Capture the cell that displays the provided text and extract its [X, Y] central coordinate. 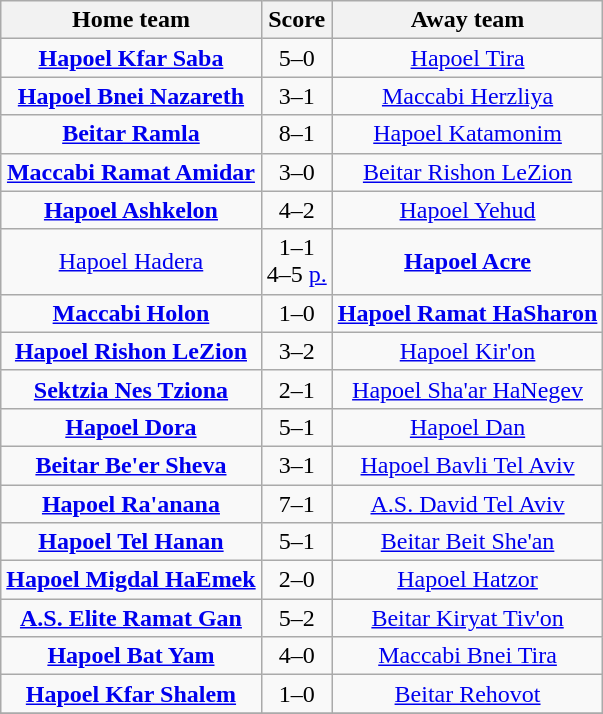
Hapoel Migdal HaEmek [131, 580]
Sektzia Nes Tziona [131, 389]
Hapoel Rishon LeZion [131, 351]
1–1 4–5 p. [296, 262]
Hapoel Kfar Saba [131, 58]
Hapoel Tira [468, 58]
Maccabi Ramat Amidar [131, 172]
Away team [468, 20]
3–0 [296, 172]
2–0 [296, 580]
Hapoel Kir'on [468, 351]
Maccabi Holon [131, 313]
Hapoel Ra'anana [131, 503]
Hapoel Katamonim [468, 134]
Beitar Beit She'an [468, 542]
7–1 [296, 503]
Hapoel Yehud [468, 210]
Hapoel Hadera [131, 262]
A.S. Elite Ramat Gan [131, 618]
Hapoel Acre [468, 262]
4–2 [296, 210]
Hapoel Dan [468, 427]
Beitar Rehovot [468, 694]
4–0 [296, 656]
2–1 [296, 389]
Beitar Be'er Sheva [131, 465]
8–1 [296, 134]
3–2 [296, 351]
Hapoel Kfar Shalem [131, 694]
Hapoel Bavli Tel Aviv [468, 465]
Hapoel Sha'ar HaNegev [468, 389]
A.S. David Tel Aviv [468, 503]
5–2 [296, 618]
Beitar Rishon LeZion [468, 172]
Hapoel Ashkelon [131, 210]
Hapoel Tel Hanan [131, 542]
5–0 [296, 58]
Maccabi Herzliya [468, 96]
Hapoel Bnei Nazareth [131, 96]
Beitar Kiryat Tiv'on [468, 618]
Hapoel Hatzor [468, 580]
Hapoel Dora [131, 427]
Home team [131, 20]
Beitar Ramla [131, 134]
Hapoel Bat Yam [131, 656]
Maccabi Bnei Tira [468, 656]
Score [296, 20]
Hapoel Ramat HaSharon [468, 313]
